For the text-containing cell, return its midpoint in (x, y) coordinate format. 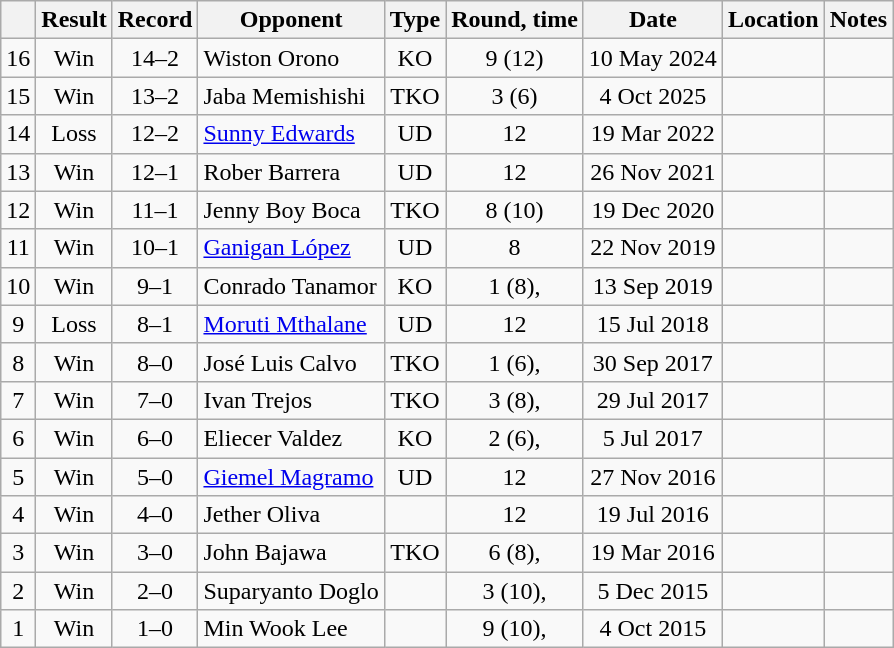
3–0 (155, 553)
13 (18, 172)
John Bajawa (291, 553)
22 Nov 2019 (652, 248)
9 (18, 324)
Type (414, 20)
3 (8), (515, 400)
13–2 (155, 96)
3 (18, 553)
8–0 (155, 362)
Jenny Boy Boca (291, 210)
4–0 (155, 515)
2 (18, 591)
5 Jul 2017 (652, 438)
16 (18, 58)
10–1 (155, 248)
Result (74, 20)
9 (12) (515, 58)
14–2 (155, 58)
Wiston Orono (291, 58)
5 (18, 477)
José Luis Calvo (291, 362)
9 (10), (515, 629)
Eliecer Valdez (291, 438)
Jaba Memishishi (291, 96)
5 Dec 2015 (652, 591)
11 (18, 248)
7 (18, 400)
10 (18, 286)
30 Sep 2017 (652, 362)
4 Oct 2025 (652, 96)
3 (10), (515, 591)
Location (773, 20)
6–0 (155, 438)
Jether Oliva (291, 515)
Opponent (291, 20)
4 (18, 515)
9–1 (155, 286)
19 Mar 2016 (652, 553)
11–1 (155, 210)
Moruti Mthalane (291, 324)
8 (10) (515, 210)
4 Oct 2015 (652, 629)
Rober Barrera (291, 172)
13 Sep 2019 (652, 286)
8–1 (155, 324)
19 Jul 2016 (652, 515)
Giemel Magramo (291, 477)
Record (155, 20)
6 (8), (515, 553)
10 May 2024 (652, 58)
Sunny Edwards (291, 134)
29 Jul 2017 (652, 400)
1 (8), (515, 286)
5–0 (155, 477)
14 (18, 134)
Conrado Tanamor (291, 286)
1 (18, 629)
Ivan Trejos (291, 400)
Notes (858, 20)
1 (6), (515, 362)
6 (18, 438)
3 (6) (515, 96)
2–0 (155, 591)
15 Jul 2018 (652, 324)
2 (6), (515, 438)
12–2 (155, 134)
15 (18, 96)
Date (652, 20)
7–0 (155, 400)
Min Wook Lee (291, 629)
1–0 (155, 629)
19 Dec 2020 (652, 210)
Ganigan López (291, 248)
Round, time (515, 20)
26 Nov 2021 (652, 172)
19 Mar 2022 (652, 134)
12–1 (155, 172)
Suparyanto Doglo (291, 591)
27 Nov 2016 (652, 477)
